Detect which cell encompasses the target text, then output its [X, Y] center coordinate. 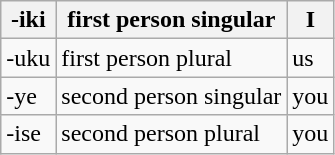
first person plural [172, 58]
us [310, 58]
I [310, 20]
second person singular [172, 96]
-ye [28, 96]
-ise [28, 134]
second person plural [172, 134]
first person singular [172, 20]
-iki [28, 20]
-uku [28, 58]
